For the text-containing cell, return its midpoint in (X, Y) coordinate format. 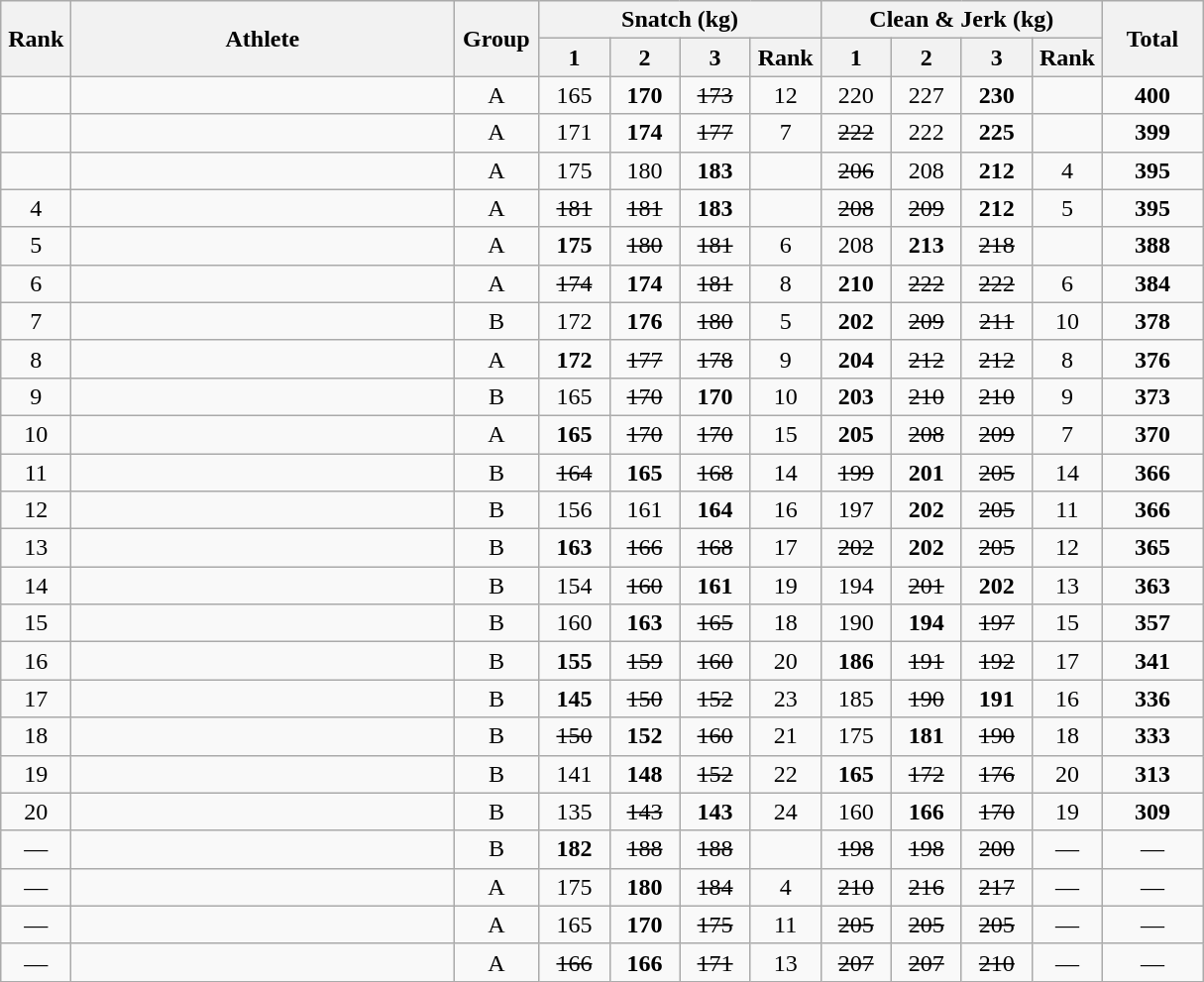
184 (715, 887)
373 (1151, 396)
Total (1151, 39)
185 (856, 699)
376 (1151, 359)
399 (1151, 133)
388 (1151, 246)
357 (1151, 623)
204 (856, 359)
365 (1151, 548)
341 (1151, 661)
Athlete (263, 39)
21 (785, 736)
333 (1151, 736)
173 (715, 95)
Clean & Jerk (kg) (961, 20)
156 (575, 510)
141 (575, 774)
309 (1151, 812)
182 (575, 849)
218 (997, 246)
186 (856, 661)
Group (496, 39)
213 (926, 246)
159 (644, 661)
217 (997, 887)
378 (1151, 321)
227 (926, 95)
200 (997, 849)
155 (575, 661)
24 (785, 812)
400 (1151, 95)
192 (997, 661)
178 (715, 359)
206 (856, 170)
313 (1151, 774)
148 (644, 774)
363 (1151, 586)
145 (575, 699)
336 (1151, 699)
230 (997, 95)
135 (575, 812)
22 (785, 774)
384 (1151, 283)
Snatch (kg) (680, 20)
370 (1151, 434)
220 (856, 95)
216 (926, 887)
23 (785, 699)
211 (997, 321)
154 (575, 586)
199 (856, 473)
225 (997, 133)
203 (856, 396)
